Output the [X, Y] coordinate of the center of the cell containing the given text.  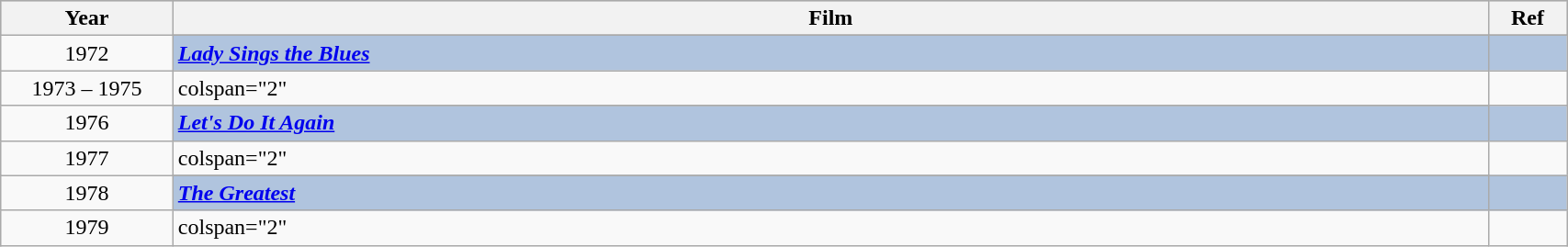
Ref [1527, 18]
Lady Sings the Blues [830, 53]
1972 [87, 53]
Let's Do It Again [830, 123]
Film [830, 18]
1978 [87, 193]
1973 – 1975 [87, 88]
1977 [87, 158]
1979 [87, 228]
The Greatest [830, 193]
Year [87, 18]
1976 [87, 123]
